Locate the cell with the specified text and output its [x, y] center coordinate. 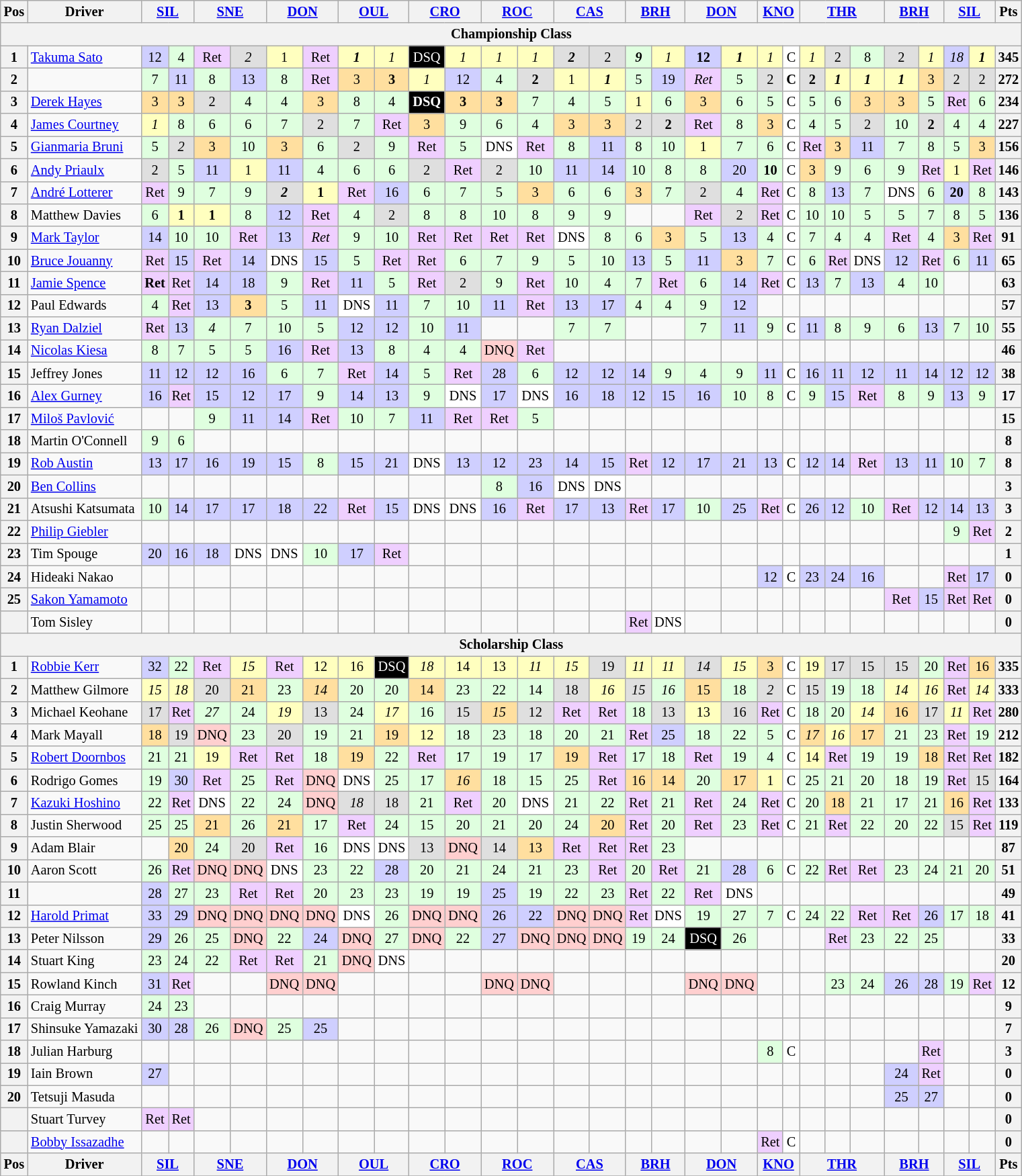
164 [1009, 780]
234 [1009, 102]
55 [1009, 328]
Aaron Scott [85, 870]
41 [1009, 916]
Ryan Dalziel [85, 328]
Nicolas Kiesa [85, 351]
Championship Class [511, 34]
Harold Primat [85, 916]
Gianmaria Bruni [85, 147]
André Lotterer [85, 193]
Takuma Sato [85, 57]
182 [1009, 758]
Atsushi Katsumata [85, 509]
Hideaki Nakao [85, 577]
146 [1009, 170]
Mark Mayall [85, 735]
Scholarship Class [511, 645]
38 [1009, 373]
Robert Doornbos [85, 758]
49 [1009, 893]
Ben Collins [85, 486]
335 [1009, 667]
Paul Edwards [85, 306]
272 [1009, 79]
Philip Giebler [85, 531]
Iain Brown [85, 1074]
Rowland Kinch [85, 984]
Bruce Jouanny [85, 261]
Bobby Issazadhe [85, 1142]
Matthew Gilmore [85, 690]
Robbie Kerr [85, 667]
Sakon Yamamoto [85, 599]
Martin O'Connell [85, 441]
Tom Sisley [85, 622]
Matthew Davies [85, 215]
Rob Austin [85, 463]
Jamie Spence [85, 283]
Stuart King [85, 961]
57 [1009, 306]
Shinsuke Yamazaki [85, 1029]
Justin Sherwood [85, 825]
Tetsuji Masuda [85, 1097]
32 [155, 667]
Rodrigo Gomes [85, 780]
227 [1009, 125]
Peter Nilsson [85, 938]
Craig Murray [85, 1006]
63 [1009, 283]
65 [1009, 261]
119 [1009, 825]
345 [1009, 57]
156 [1009, 147]
Derek Hayes [85, 102]
133 [1009, 803]
31 [155, 984]
Michael Keohane [85, 713]
James Courtney [85, 125]
46 [1009, 351]
Tim Spouge [85, 554]
87 [1009, 848]
Julian Harburg [85, 1052]
Jeffrey Jones [85, 373]
212 [1009, 735]
Kazuki Hoshino [85, 803]
Stuart Turvey [85, 1120]
143 [1009, 193]
51 [1009, 870]
Adam Blair [85, 848]
136 [1009, 215]
333 [1009, 690]
91 [1009, 238]
Alex Gurney [85, 396]
280 [1009, 713]
Mark Taylor [85, 238]
Miloš Pavlović [85, 418]
Andy Priaulx [85, 170]
